Search for the cell housing the specified text and yield its [x, y] center coordinate. 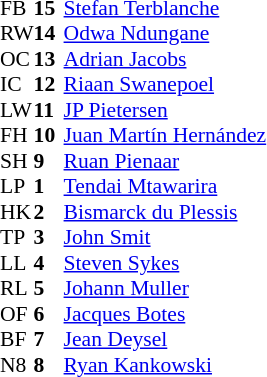
2 [49, 212]
Juan Martín Hernández [166, 135]
FH [17, 135]
1 [49, 187]
Jean Deysel [166, 339]
Bismarck du Plessis [166, 212]
RL [17, 289]
LL [17, 263]
BF [17, 339]
Riaan Swanepoel [166, 85]
Odwa Ndungane [166, 33]
3 [49, 237]
Adrian Jacobs [166, 59]
LW [17, 110]
LP [17, 187]
5 [49, 289]
IC [17, 85]
RW [17, 33]
Tendai Mtawarira [166, 187]
4 [49, 263]
7 [49, 339]
Johann Muller [166, 289]
10 [49, 135]
John Smit [166, 237]
6 [49, 314]
12 [49, 85]
SH [17, 161]
Jacques Botes [166, 314]
9 [49, 161]
OC [17, 59]
14 [49, 33]
Steven Sykes [166, 263]
11 [49, 110]
OF [17, 314]
Ruan Pienaar [166, 161]
HK [17, 212]
JP Pietersen [166, 110]
TP [17, 237]
13 [49, 59]
